Provide the (x, y) coordinate of the cell's center where the given text is located.  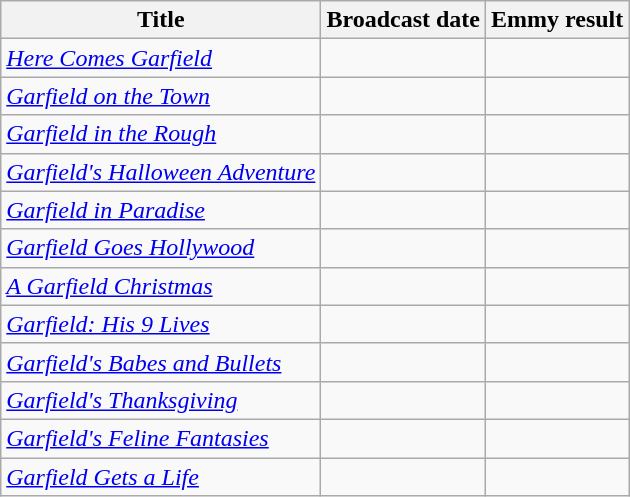
Garfield's Feline Fantasies (161, 438)
Broadcast date (404, 20)
Garfield's Halloween Adventure (161, 172)
Garfield on the Town (161, 96)
Garfield in Paradise (161, 210)
Title (161, 20)
A Garfield Christmas (161, 286)
Garfield in the Rough (161, 134)
Garfield Gets a Life (161, 477)
Here Comes Garfield (161, 58)
Garfield Goes Hollywood (161, 248)
Garfield's Thanksgiving (161, 400)
Emmy result (558, 20)
Garfield: His 9 Lives (161, 324)
Garfield's Babes and Bullets (161, 362)
